For the text-containing cell, return its midpoint in (X, Y) coordinate format. 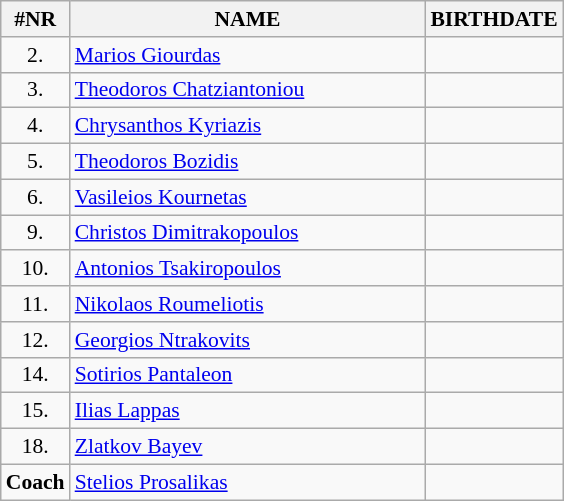
4. (36, 126)
2. (36, 55)
12. (36, 340)
9. (36, 233)
11. (36, 304)
Stelios Prosalikas (248, 482)
BIRTHDATE (494, 19)
Theodoros Bozidis (248, 162)
NAME (248, 19)
#NR (36, 19)
6. (36, 197)
Christos Dimitrakopoulos (248, 233)
Nikolaos Roumeliotis (248, 304)
Chrysanthos Kyriazis (248, 126)
Sotirios Pantaleon (248, 375)
Vasileios Kournetas (248, 197)
Antonios Tsakiropoulos (248, 269)
Zlatkov Bayev (248, 447)
Ilias Lappas (248, 411)
Theodoros Chatziantoniou (248, 90)
18. (36, 447)
5. (36, 162)
Marios Giourdas (248, 55)
3. (36, 90)
Coach (36, 482)
Georgios Ntrakovits (248, 340)
15. (36, 411)
14. (36, 375)
10. (36, 269)
